Provide the (x, y) coordinate of the cell's center where the given text is located.  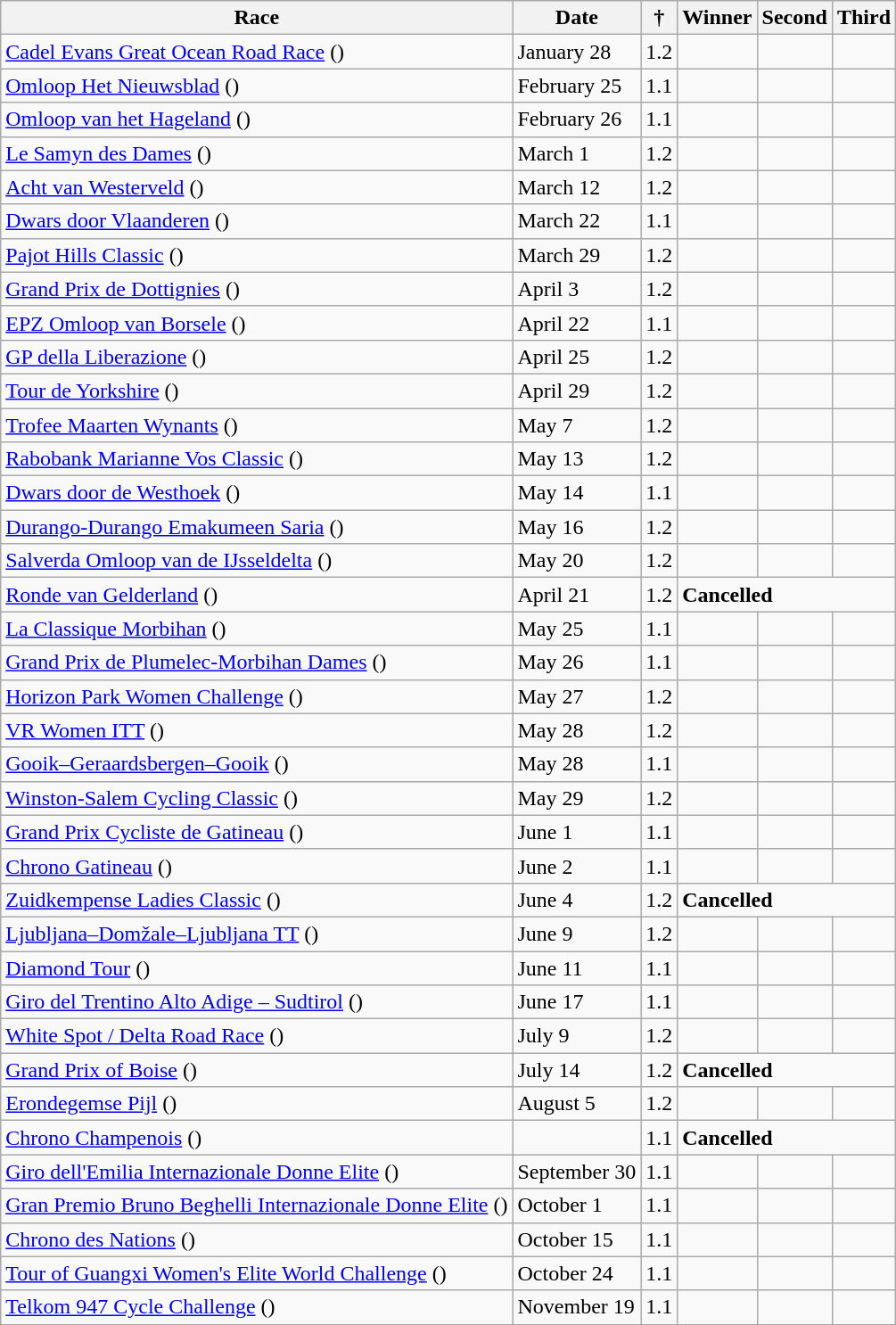
EPZ Omloop van Borsele () (257, 323)
July 9 (577, 1036)
Durango-Durango Emakumeen Saria () (257, 527)
Erondegemse Pijl () (257, 1104)
June 17 (577, 1002)
May 25 (577, 629)
May 13 (577, 459)
Le Samyn des Dames () (257, 153)
Omloop van het Hageland () (257, 119)
April 21 (577, 595)
White Spot / Delta Road Race () (257, 1036)
June 9 (577, 934)
August 5 (577, 1104)
April 3 (577, 289)
March 22 (577, 221)
April 29 (577, 391)
Grand Prix Cycliste de Gatineau () (257, 832)
June 1 (577, 832)
September 30 (577, 1172)
March 29 (577, 255)
Grand Prix de Plumelec-Morbihan Dames () (257, 662)
Date (577, 18)
May 14 (577, 493)
Gran Premio Bruno Beghelli Internazionale Donne Elite () (257, 1206)
November 19 (577, 1307)
Grand Prix of Boise () (257, 1070)
February 25 (577, 86)
May 27 (577, 696)
Diamond Tour () (257, 967)
June 2 (577, 866)
Giro del Trentino Alto Adige – Sudtirol () (257, 1002)
April 22 (577, 323)
Chrono Champenois () (257, 1138)
Third (863, 18)
Horizon Park Women Challenge () (257, 696)
VR Women ITT () (257, 730)
† (660, 18)
May 20 (577, 561)
GP della Liberazione () (257, 357)
Zuidkempense Ladies Classic () (257, 900)
Pajot Hills Classic () (257, 255)
Giro dell'Emilia Internazionale Donne Elite () (257, 1172)
May 7 (577, 425)
March 12 (577, 187)
Telkom 947 Cycle Challenge () (257, 1307)
Chrono des Nations () (257, 1239)
Omloop Het Nieuwsblad () (257, 86)
Tour of Guangxi Women's Elite World Challenge () (257, 1273)
Dwars door Vlaanderen () (257, 221)
Ronde van Gelderland () (257, 595)
April 25 (577, 357)
May 16 (577, 527)
La Classique Morbihan () (257, 629)
Ljubljana–Domžale–Ljubljana TT () (257, 934)
Winner (717, 18)
Grand Prix de Dottignies () (257, 289)
March 1 (577, 153)
Chrono Gatineau () (257, 866)
May 26 (577, 662)
Salverda Omloop van de IJsseldelta () (257, 561)
Rabobank Marianne Vos Classic () (257, 459)
July 14 (577, 1070)
October 24 (577, 1273)
Second (794, 18)
June 4 (577, 900)
Dwars door de Westhoek () (257, 493)
January 28 (577, 52)
Race (257, 18)
June 11 (577, 967)
Acht van Westerveld () (257, 187)
Gooik–Geraardsbergen–Gooik () (257, 764)
October 15 (577, 1239)
May 29 (577, 798)
October 1 (577, 1206)
Trofee Maarten Wynants () (257, 425)
Cadel Evans Great Ocean Road Race () (257, 52)
Tour de Yorkshire () (257, 391)
Winston-Salem Cycling Classic () (257, 798)
February 26 (577, 119)
